Determine the [X, Y] coordinate at the center of the cell enclosing the given text.  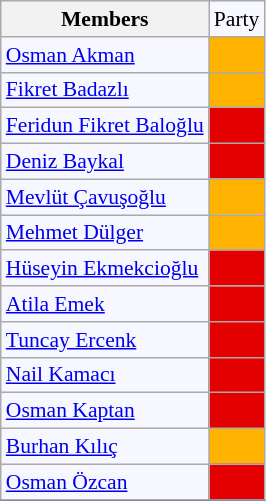
Fikret Badazlı [105, 90]
Mevlüt Çavuşoğlu [105, 197]
Osman Özcan [105, 482]
Nail Kamacı [105, 375]
Members [105, 19]
Hüseyin Ekmekcioğlu [105, 269]
Atila Emek [105, 304]
Feridun Fikret Baloğlu [105, 126]
Osman Akman [105, 55]
Deniz Baykal [105, 162]
Mehmet Dülger [105, 233]
Party [237, 19]
Tuncay Ercenk [105, 340]
Osman Kaptan [105, 411]
Burhan Kılıç [105, 447]
